Extract the [X, Y] coordinate from the center of the cell holding the provided text.  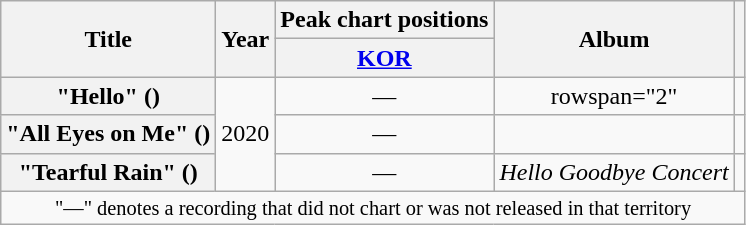
rowspan="2" [614, 96]
Hello Goodbye Concert [614, 172]
"All Eyes on Me" () [108, 134]
Title [108, 39]
Peak chart positions [384, 20]
2020 [246, 134]
Year [246, 39]
"Tearful Rain" () [108, 172]
Album [614, 39]
KOR [384, 58]
"—" denotes a recording that did not chart or was not released in that territory [374, 208]
"Hello" () [108, 96]
